Find where the given text appears and provide that cell's center as [X, Y] coordinate. 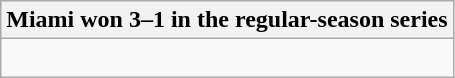
Miami won 3–1 in the regular-season series [227, 20]
